Find where the given text appears and provide that cell's center as (x, y) coordinate. 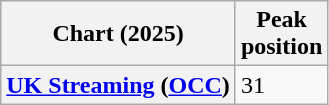
Chart (2025) (118, 34)
31 (281, 85)
UK Streaming (OCC) (118, 85)
Peakposition (281, 34)
